Detect which cell encompasses the target text, then output its (x, y) center coordinate. 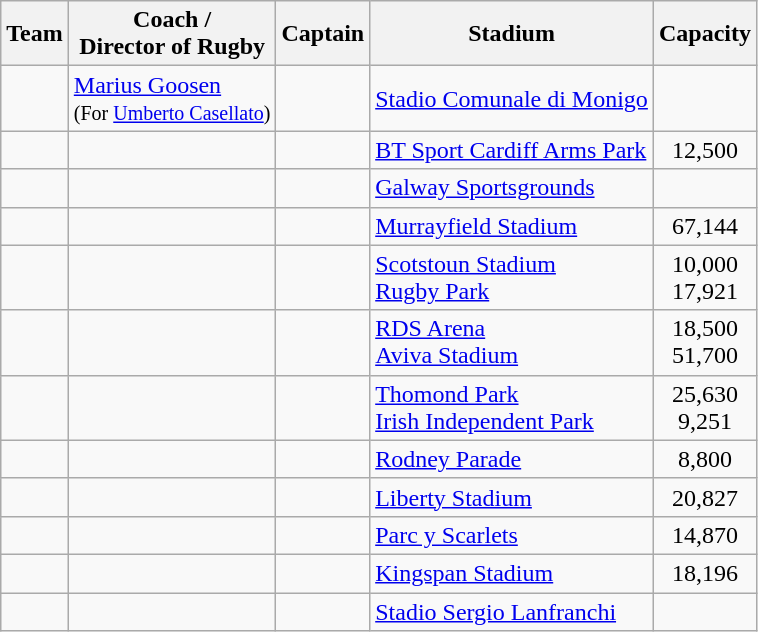
18,196 (704, 573)
10,00017,921 (704, 278)
Captain (323, 34)
Kingspan Stadium (512, 573)
Rodney Parade (512, 459)
Parc y Scarlets (512, 535)
BT Sport Cardiff Arms Park (512, 150)
Capacity (704, 34)
Stadio Comunale di Monigo (512, 98)
Team (35, 34)
Coach /Director of Rugby (172, 34)
Galway Sportsgrounds (512, 188)
18,500 51,700 (704, 342)
8,800 (704, 459)
Marius Goosen(For Umberto Casellato) (172, 98)
Liberty Stadium (512, 497)
Stadium (512, 34)
14,870 (704, 535)
Murrayfield Stadium (512, 226)
12,500 (704, 150)
Thomond ParkIrish Independent Park (512, 408)
Scotstoun StadiumRugby Park (512, 278)
RDS ArenaAviva Stadium (512, 342)
25,6309,251 (704, 408)
67,144 (704, 226)
20,827 (704, 497)
Stadio Sergio Lanfranchi (512, 611)
